Determine the [X, Y] coordinate at the center of the cell enclosing the given text.  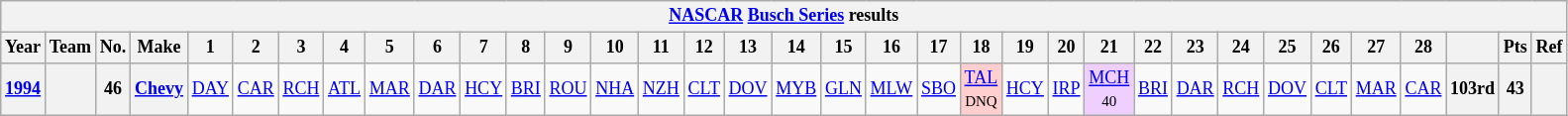
No. [113, 48]
GLN [844, 89]
103rd [1473, 89]
Make [159, 48]
13 [748, 48]
DAY [210, 89]
7 [483, 48]
ROU [569, 89]
21 [1109, 48]
15 [844, 48]
5 [389, 48]
24 [1241, 48]
6 [438, 48]
43 [1516, 89]
4 [345, 48]
1 [210, 48]
10 [615, 48]
NZH [662, 89]
8 [525, 48]
14 [796, 48]
ATL [345, 89]
17 [939, 48]
1994 [24, 89]
MLW [891, 89]
Team [69, 48]
22 [1153, 48]
16 [891, 48]
26 [1331, 48]
19 [1026, 48]
9 [569, 48]
MCH40 [1109, 89]
23 [1195, 48]
18 [981, 48]
3 [301, 48]
20 [1066, 48]
IRP [1066, 89]
2 [256, 48]
NHA [615, 89]
SBO [939, 89]
27 [1376, 48]
11 [662, 48]
46 [113, 89]
Chevy [159, 89]
NASCAR Busch Series results [784, 16]
Ref [1549, 48]
TALDNQ [981, 89]
25 [1288, 48]
Pts [1516, 48]
28 [1423, 48]
MYB [796, 89]
12 [703, 48]
Year [24, 48]
